Extract the (X, Y) coordinate from the center of the cell holding the provided text.  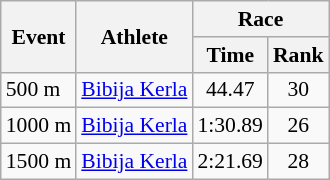
30 (298, 90)
Athlete (134, 36)
28 (298, 162)
Rank (298, 55)
1000 m (38, 126)
26 (298, 126)
Race (260, 19)
44.47 (230, 90)
500 m (38, 90)
Event (38, 36)
1:30.89 (230, 126)
2:21.69 (230, 162)
Time (230, 55)
1500 m (38, 162)
